Return [X, Y] of the center of cell containing provided text 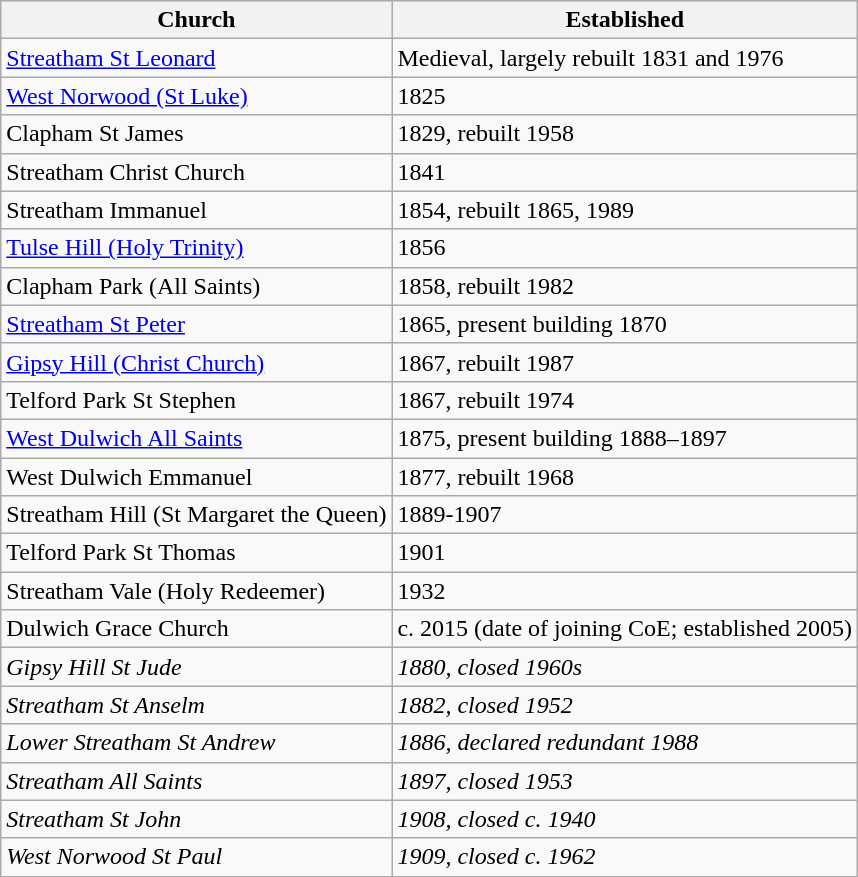
Streatham Hill (St Margaret the Queen) [196, 515]
West Norwood St Paul [196, 857]
Streatham St Leonard [196, 58]
c. 2015 (date of joining CoE; established 2005) [625, 629]
1867, rebuilt 1974 [625, 400]
West Dulwich Emmanuel [196, 477]
1854, rebuilt 1865, 1989 [625, 210]
1889-1907 [625, 515]
1882, closed 1952 [625, 705]
1909, closed c. 1962 [625, 857]
1886, declared redundant 1988 [625, 743]
West Dulwich All Saints [196, 438]
Streatham St Anselm [196, 705]
1858, rebuilt 1982 [625, 286]
Clapham St James [196, 134]
Streatham Vale (Holy Redeemer) [196, 591]
1932 [625, 591]
West Norwood (St Luke) [196, 96]
1875, present building 1888–1897 [625, 438]
Lower Streatham St Andrew [196, 743]
Gipsy Hill (Christ Church) [196, 362]
1867, rebuilt 1987 [625, 362]
Medieval, largely rebuilt 1831 and 1976 [625, 58]
1880, closed 1960s [625, 667]
Church [196, 20]
Established [625, 20]
1829, rebuilt 1958 [625, 134]
Clapham Park (All Saints) [196, 286]
Streatham St Peter [196, 324]
1825 [625, 96]
1897, closed 1953 [625, 781]
Telford Park St Thomas [196, 553]
1901 [625, 553]
Streatham All Saints [196, 781]
Telford Park St Stephen [196, 400]
1841 [625, 172]
Streatham Immanuel [196, 210]
1856 [625, 248]
Streatham St John [196, 819]
1908, closed c. 1940 [625, 819]
1865, present building 1870 [625, 324]
Gipsy Hill St Jude [196, 667]
Streatham Christ Church [196, 172]
Tulse Hill (Holy Trinity) [196, 248]
Dulwich Grace Church [196, 629]
1877, rebuilt 1968 [625, 477]
